For the text-containing cell, return its midpoint in [X, Y] coordinate format. 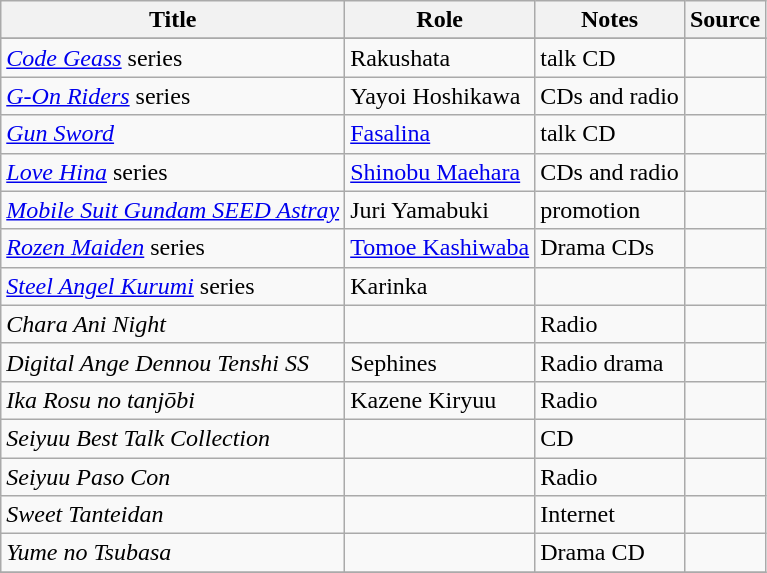
Love Hina series [173, 172]
Seiyuu Paso Con [173, 477]
G-On Riders series [173, 96]
Steel Angel Kurumi series [173, 286]
Drama CD [610, 553]
CD [610, 438]
Internet [610, 515]
Sweet Tanteidan [173, 515]
promotion [610, 210]
Ika Rosu no tanjōbi [173, 400]
Gun Sword [173, 134]
Kazene Kiryuu [440, 400]
Drama CDs [610, 248]
Shinobu Maehara [440, 172]
Fasalina [440, 134]
Title [173, 20]
Source [724, 20]
Karinka [440, 286]
Chara Ani Night [173, 324]
Code Geass series [173, 58]
Yume no Tsubasa [173, 553]
Seiyuu Best Talk Collection [173, 438]
Rakushata [440, 58]
Digital Ange Dennou Tenshi SS [173, 362]
Role [440, 20]
Rozen Maiden series [173, 248]
Mobile Suit Gundam SEED Astray [173, 210]
Yayoi Hoshikawa [440, 96]
Tomoe Kashiwaba [440, 248]
Sephines [440, 362]
Radio drama [610, 362]
Juri Yamabuki [440, 210]
Notes [610, 20]
